Pinpoint the cell where the given text exists, returning its [x, y] midpoint coordinate. 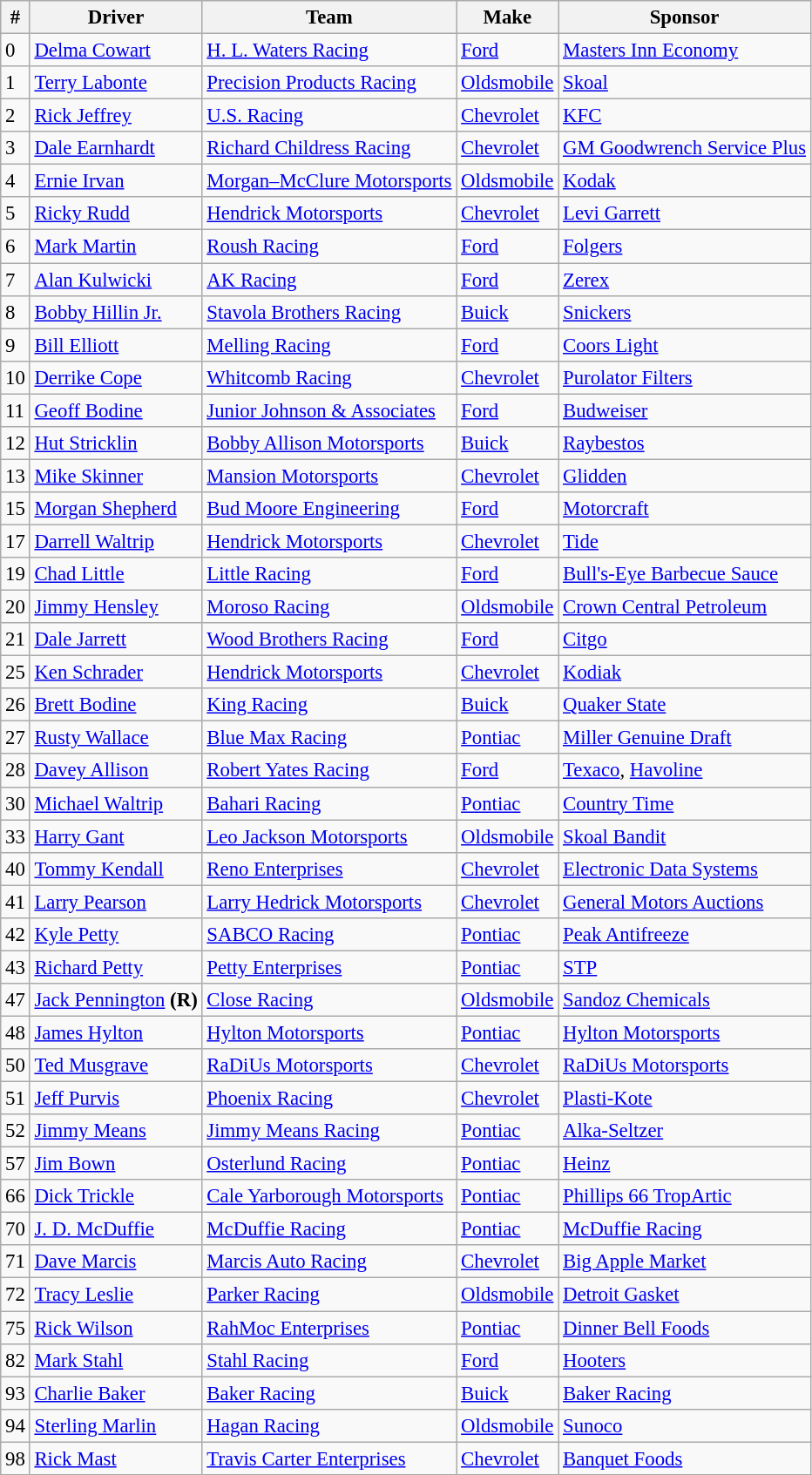
Junior Johnson & Associates [329, 410]
Richard Petty [116, 967]
Jimmy Means [116, 1131]
Dick Trickle [116, 1196]
Ricky Rudd [116, 213]
6 [16, 247]
Kodiak [685, 673]
19 [16, 574]
Mansion Motorsports [329, 476]
Alan Kulwicki [116, 280]
51 [16, 1099]
48 [16, 1032]
Stavola Brothers Racing [329, 312]
Reno Enterprises [329, 869]
Delma Cowart [116, 51]
U.S. Racing [329, 116]
52 [16, 1131]
Team [329, 17]
47 [16, 1000]
Sterling Marlin [116, 1425]
Bud Moore Engineering [329, 509]
Wood Brothers Racing [329, 639]
Crown Central Petroleum [685, 607]
8 [16, 312]
Kodak [685, 181]
AK Racing [329, 280]
Budweiser [685, 410]
33 [16, 836]
9 [16, 345]
Hagan Racing [329, 1425]
Hut Stricklin [116, 443]
2 [16, 116]
Coors Light [685, 345]
General Motors Auctions [685, 902]
40 [16, 869]
Richard Childress Racing [329, 148]
Jimmy Means Racing [329, 1131]
Dale Jarrett [116, 639]
Sponsor [685, 17]
Whitcomb Racing [329, 377]
Bull's-Eye Barbecue Sauce [685, 574]
Larry Hedrick Motorsports [329, 902]
Bahari Racing [329, 803]
Citgo [685, 639]
Marcis Auto Racing [329, 1262]
4 [16, 181]
72 [16, 1295]
Driver [116, 17]
15 [16, 509]
J. D. McDuffie [116, 1229]
57 [16, 1164]
28 [16, 771]
SABCO Racing [329, 935]
Close Racing [329, 1000]
Phillips 66 TropArtic [685, 1196]
Travis Carter Enterprises [329, 1458]
RahMoc Enterprises [329, 1328]
Masters Inn Economy [685, 51]
Tracy Leslie [116, 1295]
82 [16, 1360]
Mark Martin [116, 247]
Michael Waltrip [116, 803]
Dinner Bell Foods [685, 1328]
94 [16, 1425]
Bobby Hillin Jr. [116, 312]
Morgan Shepherd [116, 509]
Raybestos [685, 443]
Banquet Foods [685, 1458]
Cale Yarborough Motorsports [329, 1196]
Derrike Cope [116, 377]
Skoal [685, 83]
Petty Enterprises [329, 967]
41 [16, 902]
Rusty Wallace [116, 738]
Terry Labonte [116, 83]
12 [16, 443]
STP [685, 967]
Brett Bodine [116, 705]
Glidden [685, 476]
Dale Earnhardt [116, 148]
Robert Yates Racing [329, 771]
Precision Products Racing [329, 83]
Electronic Data Systems [685, 869]
King Racing [329, 705]
Jim Bown [116, 1164]
Mike Skinner [116, 476]
Dave Marcis [116, 1262]
# [16, 17]
Jimmy Hensley [116, 607]
Blue Max Racing [329, 738]
Roush Racing [329, 247]
Detroit Gasket [685, 1295]
Hooters [685, 1360]
Rick Jeffrey [116, 116]
Peak Antifreeze [685, 935]
Stahl Racing [329, 1360]
Jeff Purvis [116, 1099]
1 [16, 83]
11 [16, 410]
Bill Elliott [116, 345]
Texaco, Havoline [685, 771]
98 [16, 1458]
Phoenix Racing [329, 1099]
Chad Little [116, 574]
Tide [685, 541]
70 [16, 1229]
Leo Jackson Motorsports [329, 836]
Osterlund Racing [329, 1164]
Quaker State [685, 705]
Alka-Seltzer [685, 1131]
James Hylton [116, 1032]
Charlie Baker [116, 1393]
20 [16, 607]
Folgers [685, 247]
Sandoz Chemicals [685, 1000]
5 [16, 213]
Mark Stahl [116, 1360]
0 [16, 51]
Ted Musgrave [116, 1066]
Levi Garrett [685, 213]
Country Time [685, 803]
Jack Pennington (R) [116, 1000]
Darrell Waltrip [116, 541]
71 [16, 1262]
66 [16, 1196]
93 [16, 1393]
42 [16, 935]
7 [16, 280]
Kyle Petty [116, 935]
Heinz [685, 1164]
Rick Mast [116, 1458]
Zerex [685, 280]
Davey Allison [116, 771]
Ernie Irvan [116, 181]
Snickers [685, 312]
75 [16, 1328]
3 [16, 148]
13 [16, 476]
Motorcraft [685, 509]
GM Goodwrench Service Plus [685, 148]
Purolator Filters [685, 377]
Bobby Allison Motorsports [329, 443]
Skoal Bandit [685, 836]
Make [507, 17]
Geoff Bodine [116, 410]
Melling Racing [329, 345]
30 [16, 803]
27 [16, 738]
Harry Gant [116, 836]
Parker Racing [329, 1295]
26 [16, 705]
KFC [685, 116]
Tommy Kendall [116, 869]
H. L. Waters Racing [329, 51]
25 [16, 673]
Morgan–McClure Motorsports [329, 181]
Rick Wilson [116, 1328]
Plasti-Kote [685, 1099]
17 [16, 541]
21 [16, 639]
Sunoco [685, 1425]
Ken Schrader [116, 673]
50 [16, 1066]
Larry Pearson [116, 902]
Big Apple Market [685, 1262]
Miller Genuine Draft [685, 738]
43 [16, 967]
10 [16, 377]
Moroso Racing [329, 607]
Little Racing [329, 574]
